Search for the cell housing the specified text and yield its (X, Y) center coordinate. 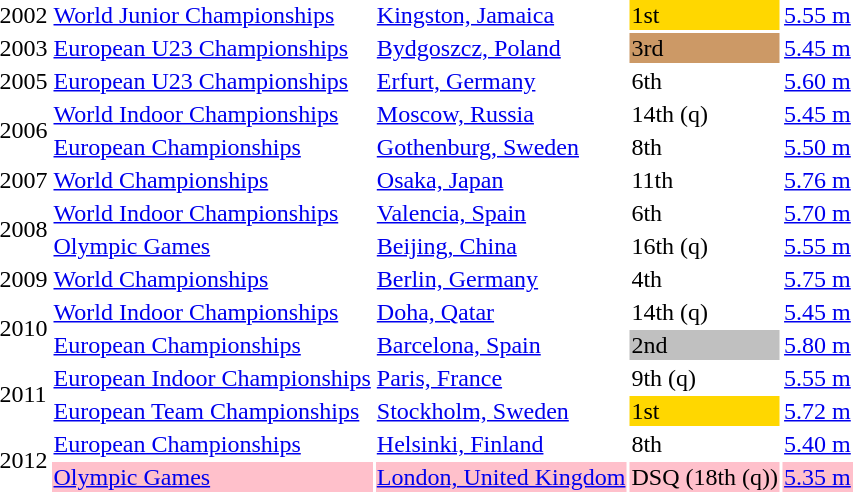
11th (705, 180)
3rd (705, 48)
5.80 m (818, 345)
Valencia, Spain (501, 213)
4th (705, 279)
Helsinki, Finland (501, 444)
Bydgoszcz, Poland (501, 48)
2nd (705, 345)
5.35 m (818, 477)
5.75 m (818, 279)
5.76 m (818, 180)
London, United Kingdom (501, 477)
5.60 m (818, 81)
Beijing, China (501, 246)
European Indoor Championships (212, 378)
Berlin, Germany (501, 279)
Doha, Qatar (501, 312)
Moscow, Russia (501, 114)
5.70 m (818, 213)
5.40 m (818, 444)
DSQ (18th (q)) (705, 477)
5.50 m (818, 147)
Stockholm, Sweden (501, 411)
World Junior Championships (212, 15)
Kingston, Jamaica (501, 15)
Paris, France (501, 378)
9th (q) (705, 378)
Osaka, Japan (501, 180)
5.72 m (818, 411)
Barcelona, Spain (501, 345)
European Team Championships (212, 411)
16th (q) (705, 246)
Gothenburg, Sweden (501, 147)
Erfurt, Germany (501, 81)
